Capture the cell that displays the provided text and extract its (x, y) central coordinate. 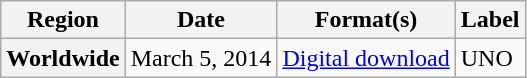
Worldwide (63, 58)
Label (490, 20)
Region (63, 20)
Digital download (366, 58)
March 5, 2014 (201, 58)
Date (201, 20)
Format(s) (366, 20)
UNO (490, 58)
